Detect which cell encompasses the target text, then output its (x, y) center coordinate. 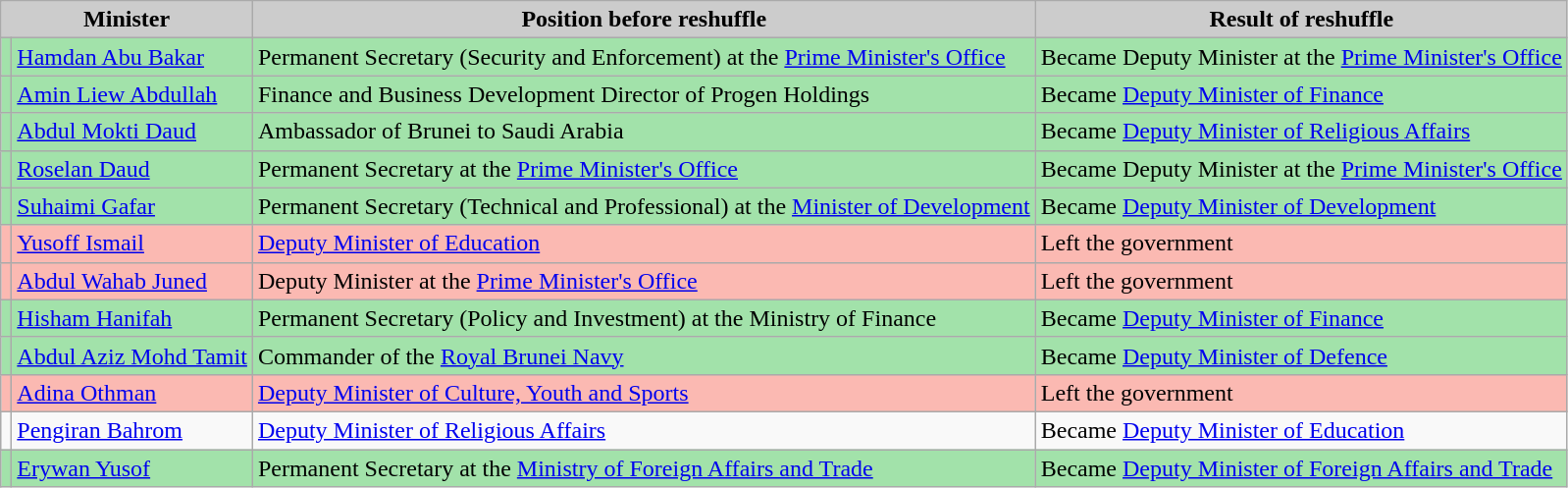
Result of reshuffle (1301, 20)
Became Deputy Minister of Development (1301, 206)
Amin Liew Abdullah (132, 94)
Pengiran Bahrom (132, 430)
Deputy Minister of Religious Affairs (644, 430)
Suhaimi Gafar (132, 206)
Ambassador of Brunei to Saudi Arabia (644, 132)
Deputy Minister of Culture, Youth and Sports (644, 393)
Adina Othman (132, 393)
Minister (128, 20)
Became Deputy Minister of Foreign Affairs and Trade (1301, 468)
Permanent Secretary (Technical and Professional) at the Minister of Development (644, 206)
Finance and Business Development Director of Progen Holdings (644, 94)
Deputy Minister of Education (644, 244)
Became Deputy Minister of Religious Affairs (1301, 132)
Permanent Secretary at the Prime Minister's Office (644, 169)
Abdul Aziz Mohd Tamit (132, 355)
Permanent Secretary (Security and Enforcement) at the Prime Minister's Office (644, 57)
Became Deputy Minister of Defence (1301, 355)
Abdul Wahab Juned (132, 281)
Hisham Hanifah (132, 318)
Yusoff Ismail (132, 244)
Roselan Daud (132, 169)
Permanent Secretary (Policy and Investment) at the Ministry of Finance (644, 318)
Commander of the Royal Brunei Navy (644, 355)
Hamdan Abu Bakar (132, 57)
Abdul Mokti Daud (132, 132)
Permanent Secretary at the Ministry of Foreign Affairs and Trade (644, 468)
Erywan Yusof (132, 468)
Deputy Minister at the Prime Minister's Office (644, 281)
Position before reshuffle (644, 20)
Became Deputy Minister of Education (1301, 430)
